Scan for the cell matching the given text and deliver its [X, Y] coordinate at center. 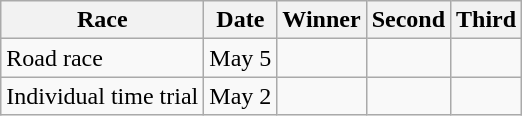
May 5 [240, 58]
Road race [102, 58]
Second [408, 20]
Third [486, 20]
Winner [322, 20]
Date [240, 20]
Race [102, 20]
May 2 [240, 96]
Individual time trial [102, 96]
